Detect which cell encompasses the target text, then output its [x, y] center coordinate. 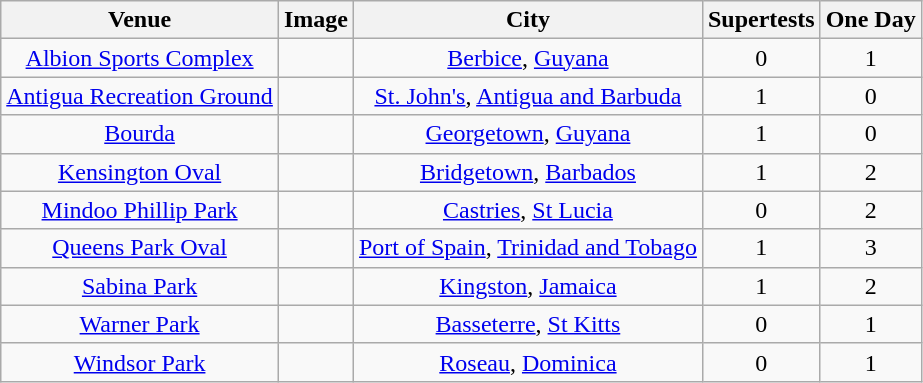
City [528, 20]
Warner Park [140, 324]
Albion Sports Complex [140, 58]
Port of Spain, Trinidad and Tobago [528, 248]
Georgetown, Guyana [528, 134]
Kensington Oval [140, 172]
Berbice, Guyana [528, 58]
Roseau, Dominica [528, 362]
Basseterre, St Kitts [528, 324]
Image [316, 20]
Venue [140, 20]
Sabina Park [140, 286]
Bourda [140, 134]
St. John's, Antigua and Barbuda [528, 96]
Windsor Park [140, 362]
Kingston, Jamaica [528, 286]
Antigua Recreation Ground [140, 96]
3 [870, 248]
Supertests [761, 20]
Queens Park Oval [140, 248]
Bridgetown, Barbados [528, 172]
Mindoo Phillip Park [140, 210]
Castries, St Lucia [528, 210]
One Day [870, 20]
